Search for the cell housing the specified text and yield its [X, Y] center coordinate. 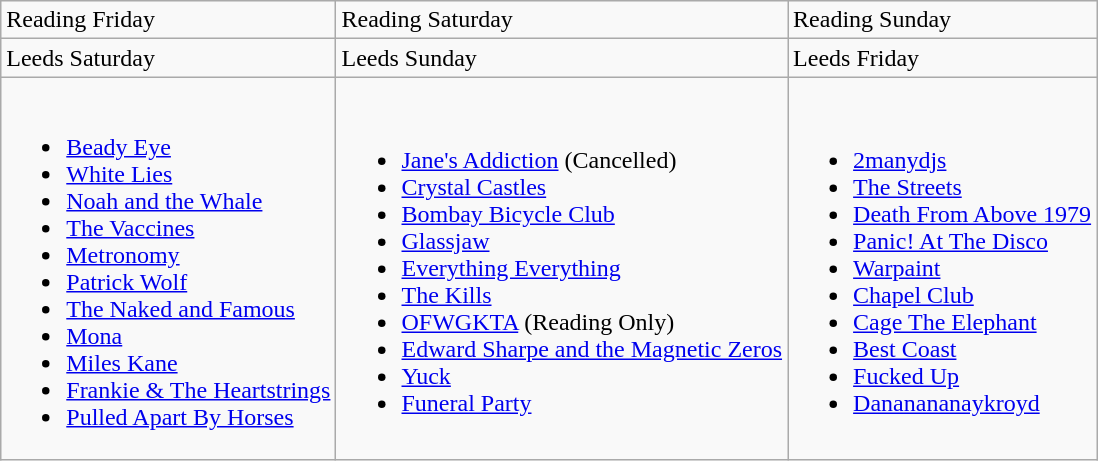
Reading Sunday [942, 20]
Reading Friday [168, 20]
Leeds Friday [942, 58]
Reading Saturday [562, 20]
Leeds Sunday [562, 58]
2manydjsThe StreetsDeath From Above 1979Panic! At The DiscoWarpaintChapel ClubCage The ElephantBest CoastFucked UpDananananaykroyd [942, 268]
Leeds Saturday [168, 58]
